Scan for the cell matching the given text and deliver its [x, y] coordinate at center. 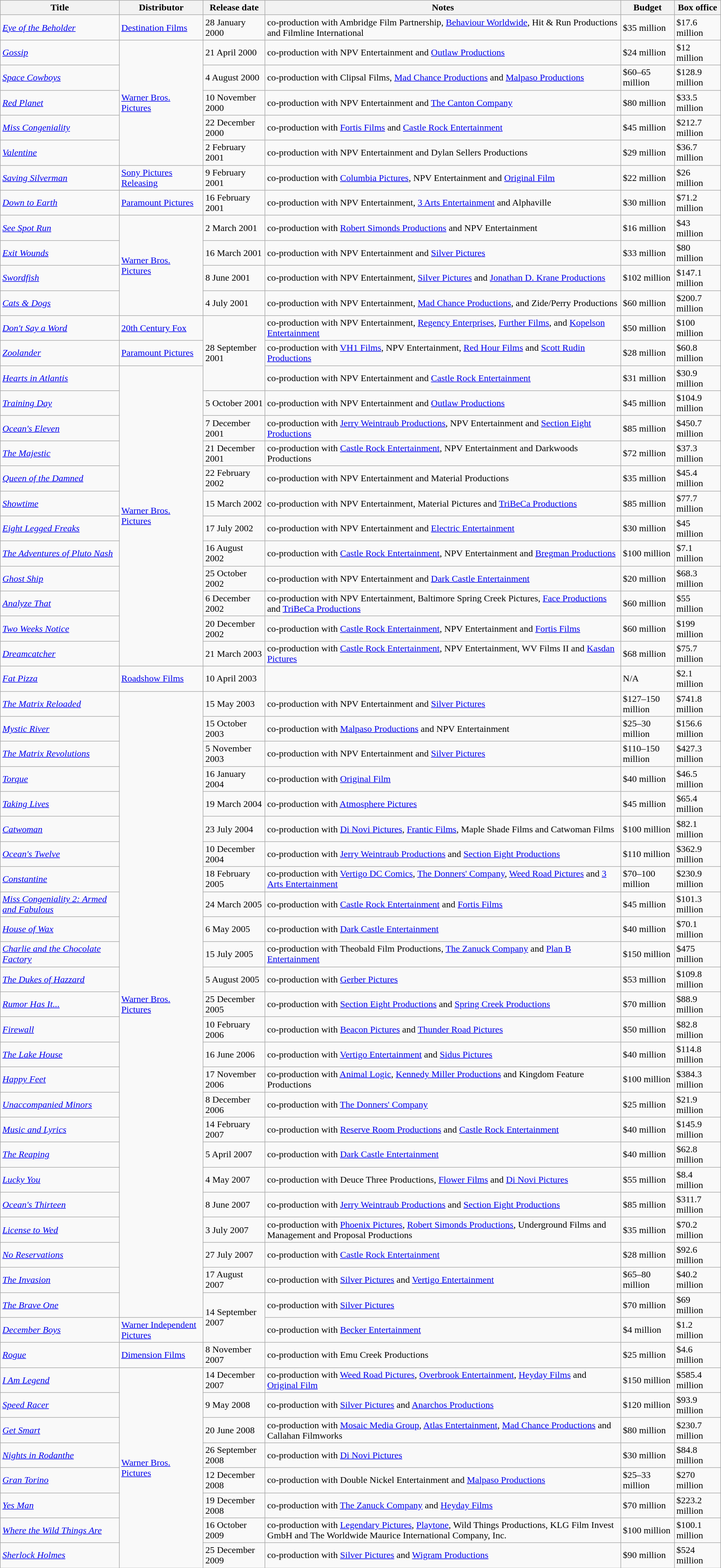
Music and Lyrics [60, 1130]
$90 million [648, 1555]
$72 million [648, 453]
The Adventures of Pluto Nash [60, 554]
co-production with Silver Pictures and Anarchos Productions [443, 1405]
N/A [648, 678]
co-production with Deuce Three Productions, Flower Films and Di Novi Pictures [443, 1180]
co-production with Columbia Pictures, NPV Entertainment and Original Film [443, 178]
The Invasion [60, 1280]
5 April 2007 [234, 1155]
Training Day [60, 403]
17 November 2006 [234, 1079]
co-production with Castle Rock Entertainment [443, 1255]
$82.1 million [698, 829]
$24 million [648, 52]
$92.6 million [698, 1255]
Red Planet [60, 102]
co-production with Di Novi Pictures [443, 1455]
Lucky You [60, 1180]
Constantine [60, 879]
The Dukes of Hazzard [60, 979]
6 May 2005 [234, 929]
$88.9 million [698, 1004]
co-production with NPV Entertainment and Castle Rock Entertainment [443, 378]
$8.4 million [698, 1180]
Zoolander [60, 353]
5 October 2001 [234, 403]
22 February 2002 [234, 478]
$70.2 million [698, 1230]
$84.8 million [698, 1455]
$128.9 million [698, 78]
22 December 2000 [234, 128]
Ocean's Eleven [60, 428]
Space Cowboys [60, 78]
$69 million [698, 1305]
Miss Congeniality [60, 128]
co-production with Weed Road Pictures, Overbrook Entertainment, Heyday Films and Original Film [443, 1380]
17 August 2007 [234, 1280]
8 June 2001 [234, 278]
Gossip [60, 52]
14 December 2007 [234, 1380]
$45.4 million [698, 478]
$37.3 million [698, 453]
Charlie and the Chocolate Factory [60, 954]
16 February 2001 [234, 202]
Saving Silverman [60, 178]
$741.8 million [698, 704]
Dimension Films [161, 1355]
$16 million [648, 228]
10 December 2004 [234, 854]
$17.6 million [698, 28]
15 March 2002 [234, 504]
co-production with Vertigo Entertainment and Sidus Pictures [443, 1054]
co-production with NPV Entertainment and The Canton Company [443, 102]
6 December 2002 [234, 604]
9 February 2001 [234, 178]
Sony Pictures Releasing [161, 178]
5 August 2005 [234, 979]
Rogue [60, 1355]
$110 million [648, 854]
co-production with Clipsal Films, Mad Chance Productions and Malpaso Productions [443, 78]
$200.7 million [698, 303]
Box office [698, 8]
Firewall [60, 1029]
co-production with Phoenix Pictures, Robert Simonds Productions, Underground Films and Management and Proposal Productions [443, 1230]
Gran Torino [60, 1480]
Showtime [60, 504]
23 July 2004 [234, 829]
$450.7 million [698, 428]
7 December 2001 [234, 428]
10 April 2003 [234, 678]
co-production with Castle Rock Entertainment, NPV Entertainment and Bregman Productions [443, 554]
$26 million [698, 178]
co-production with Malpaso Productions and NPV Entertainment [443, 729]
28 January 2000 [234, 28]
25 December 2005 [234, 1004]
20 December 2002 [234, 628]
Release date [234, 8]
25 October 2002 [234, 578]
8 December 2006 [234, 1104]
Don't Say a Word [60, 328]
co-production with Gerber Pictures [443, 979]
21 April 2000 [234, 52]
$145.9 million [698, 1130]
co-production with Robert Simonds Productions and NPV Entertainment [443, 228]
16 March 2001 [234, 253]
$93.9 million [698, 1405]
Down to Earth [60, 202]
$75.7 million [698, 654]
Sherlock Holmes [60, 1555]
3 July 2007 [234, 1230]
$230.7 million [698, 1430]
$68 million [648, 654]
Distributor [161, 8]
2 March 2001 [234, 228]
$25–30 million [648, 729]
$22 million [648, 178]
No Reservations [60, 1255]
$156.6 million [698, 729]
Miss Congeniality 2: Armed and Fabulous [60, 904]
Ocean's Thirteen [60, 1205]
$33.5 million [698, 102]
The Matrix Reloaded [60, 704]
co-production with Emu Creek Productions [443, 1355]
The Matrix Revolutions [60, 754]
co-production with VH1 Films, NPV Entertainment, Red Hour Films and Scott Rudin Productions [443, 353]
Swordfish [60, 278]
15 May 2003 [234, 704]
4 July 2001 [234, 303]
Eye of the Beholder [60, 28]
$101.3 million [698, 904]
co-production with Legendary Pictures, Playtone, Wild Things Productions, KLG Film Invest GmbH and The Worldwide Maurice International Company, Inc. [443, 1531]
$104.9 million [698, 403]
$60–65 million [648, 78]
$223.2 million [698, 1505]
$110–150 million [648, 754]
$65–80 million [648, 1280]
$7.1 million [698, 554]
$77.7 million [698, 504]
co-production with Castle Rock Entertainment, NPV Entertainment and Fortis Films [443, 628]
The Majestic [60, 453]
co-production with NPV Entertainment, Silver Pictures and Jonathan D. Krane Productions [443, 278]
co-production with Ambridge Film Partnership, Behaviour Worldwide, Hit & Run Productions and Filmline International [443, 28]
Exit Wounds [60, 253]
Taking Lives [60, 804]
co-production with The Zanuck Company and Heyday Films [443, 1505]
$230.9 million [698, 879]
$65.4 million [698, 804]
4 August 2000 [234, 78]
15 October 2003 [234, 729]
$60.8 million [698, 353]
co-production with Vertigo DC Comics, The Donners' Company, Weed Road Pictures and 3 Arts Entertainment [443, 879]
co-production with NPV Entertainment, Baltimore Spring Creek Pictures, Face Productions and TriBeCa Productions [443, 604]
$70.1 million [698, 929]
Roadshow Films [161, 678]
$147.1 million [698, 278]
28 September 2001 [234, 353]
$43 million [698, 228]
$212.7 million [698, 128]
co-production with NPV Entertainment, Mad Chance Productions, and Zide/Perry Productions [443, 303]
18 February 2005 [234, 879]
The Lake House [60, 1054]
The Reaping [60, 1155]
co-production with Castle Rock Entertainment, NPV Entertainment, WV Films II and Kasdan Pictures [443, 654]
co-production with NPV Entertainment and Dark Castle Entertainment [443, 578]
$71.2 million [698, 202]
co-production with Castle Rock Entertainment and Fortis Films [443, 904]
The Brave One [60, 1305]
co-production with Section Eight Productions and Spring Creek Productions [443, 1004]
Ghost Ship [60, 578]
$62.8 million [698, 1155]
$82.8 million [698, 1029]
co-production with Di Novi Pictures, Frantic Films, Maple Shade Films and Catwoman Films [443, 829]
$20 million [648, 578]
16 August 2002 [234, 554]
$120 million [648, 1405]
co-production with Fortis Films and Castle Rock Entertainment [443, 128]
co-production with Jerry Weintraub Productions, NPV Entertainment and Section Eight Productions [443, 428]
Queen of the Damned [60, 478]
24 March 2005 [234, 904]
$114.8 million [698, 1054]
co-production with NPV Entertainment, Regency Enterprises, Further Films, and Kopelson Entertainment [443, 328]
27 July 2007 [234, 1255]
Dreamcatcher [60, 654]
$109.8 million [698, 979]
Warner Independent Pictures [161, 1330]
Speed Racer [60, 1405]
Destination Films [161, 28]
$70–100 million [648, 879]
20 June 2008 [234, 1430]
16 January 2004 [234, 779]
$46.5 million [698, 779]
co-production with Silver Pictures and Wigram Productions [443, 1555]
$384.3 million [698, 1079]
Unaccompanied Minors [60, 1104]
$100.1 million [698, 1531]
$36.7 million [698, 152]
co-production with Silver Pictures and Vertigo Entertainment [443, 1280]
co-production with Mosaic Media Group, Atlas Entertainment, Mad Chance Productions and Callahan Filmworks [443, 1430]
Notes [443, 8]
co-production with NPV Entertainment, Material Pictures and TriBeCa Productions [443, 504]
Fat Pizza [60, 678]
2 February 2001 [234, 152]
$30.9 million [698, 378]
8 June 2007 [234, 1205]
$4.6 million [698, 1355]
$270 million [698, 1480]
10 February 2006 [234, 1029]
$33 million [648, 253]
16 June 2006 [234, 1054]
$4 million [648, 1330]
co-production with Reserve Room Productions and Castle Rock Entertainment [443, 1130]
co-production with Atmosphere Pictures [443, 804]
co-production with Theobald Film Productions, The Zanuck Company and Plan B Entertainment [443, 954]
15 July 2005 [234, 954]
21 March 2003 [234, 654]
$311.7 million [698, 1205]
$68.3 million [698, 578]
$524 million [698, 1555]
Yes Man [60, 1505]
$31 million [648, 378]
December Boys [60, 1330]
Title [60, 8]
$12 million [698, 52]
16 October 2009 [234, 1531]
Happy Feet [60, 1079]
$585.4 million [698, 1380]
Get Smart [60, 1430]
$40.2 million [698, 1280]
$427.3 million [698, 754]
Where the Wild Things Are [60, 1531]
See Spot Run [60, 228]
$1.2 million [698, 1330]
co-production with Castle Rock Entertainment, NPV Entertainment and Darkwoods Productions [443, 453]
Eight Legged Freaks [60, 528]
I Am Legend [60, 1380]
Nights in Rodanthe [60, 1455]
9 May 2008 [234, 1405]
Budget [648, 8]
co-production with NPV Entertainment and Electric Entertainment [443, 528]
26 September 2008 [234, 1455]
4 May 2007 [234, 1180]
25 December 2009 [234, 1555]
License to Wed [60, 1230]
Analyze That [60, 604]
$21.9 million [698, 1104]
$2.1 million [698, 678]
$362.9 million [698, 854]
Ocean's Twelve [60, 854]
19 March 2004 [234, 804]
Two Weeks Notice [60, 628]
$53 million [648, 979]
Rumor Has It... [60, 1004]
8 November 2007 [234, 1355]
$199 million [698, 628]
12 December 2008 [234, 1480]
House of Wax [60, 929]
$127–150 million [648, 704]
Cats & Dogs [60, 303]
co-production with The Donners' Company [443, 1104]
co-production with Becker Entertainment [443, 1330]
21 December 2001 [234, 453]
14 September 2007 [234, 1317]
$102 million [648, 278]
co-production with Original Film [443, 779]
Valentine [60, 152]
17 July 2002 [234, 528]
Hearts in Atlantis [60, 378]
co-production with Beacon Pictures and Thunder Road Pictures [443, 1029]
co-production with Double Nickel Entertainment and Malpaso Productions [443, 1480]
$25–33 million [648, 1480]
Torque [60, 779]
14 February 2007 [234, 1130]
5 November 2003 [234, 754]
co-production with NPV Entertainment, 3 Arts Entertainment and Alphaville [443, 202]
Mystic River [60, 729]
10 November 2000 [234, 102]
$475 million [698, 954]
co-production with NPV Entertainment and Material Productions [443, 478]
20th Century Fox [161, 328]
co-production with Silver Pictures [443, 1305]
co-production with Animal Logic, Kennedy Miller Productions and Kingdom Feature Productions [443, 1079]
co-production with NPV Entertainment and Dylan Sellers Productions [443, 152]
Catwoman [60, 829]
$29 million [648, 152]
19 December 2008 [234, 1505]
